Capture the cell that displays the provided text and extract its [x, y] central coordinate. 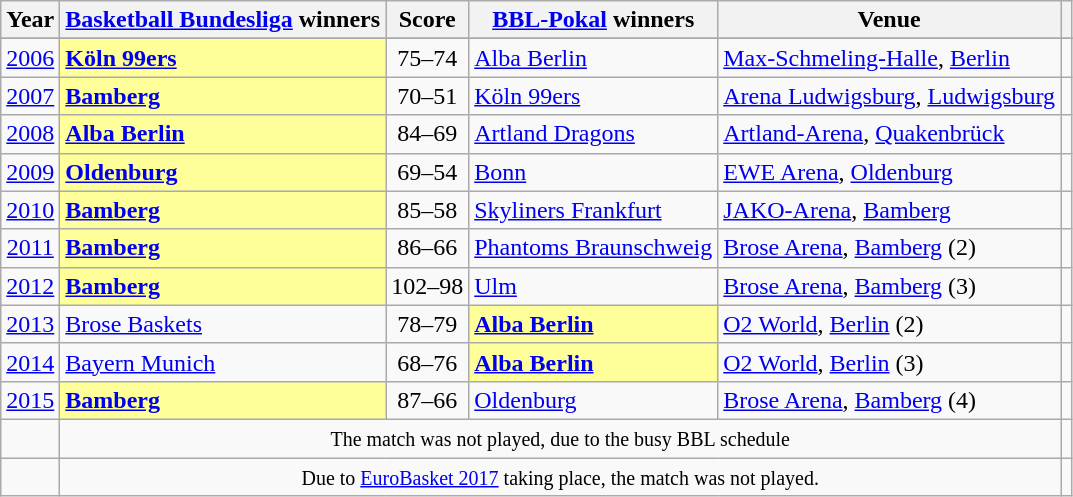
2008 [30, 134]
Artland-Arena, Quakenbrück [890, 134]
Brose Arena, Bamberg (3) [890, 286]
2015 [30, 400]
68–76 [428, 362]
84–69 [428, 134]
Skyliners Frankfurt [594, 210]
Bayern Munich [223, 362]
75–74 [428, 58]
2010 [30, 210]
Year [30, 20]
70–51 [428, 96]
Brose Arena, Bamberg (2) [890, 248]
2009 [30, 172]
2007 [30, 96]
O2 World, Berlin (3) [890, 362]
Ulm [594, 286]
O2 World, Berlin (2) [890, 324]
EWE Arena, Oldenburg [890, 172]
86–66 [428, 248]
2014 [30, 362]
87–66 [428, 400]
Score [428, 20]
69–54 [428, 172]
102–98 [428, 286]
JAKO-Arena, Bamberg [890, 210]
85–58 [428, 210]
Arena Ludwigsburg, Ludwigsburg [890, 96]
2006 [30, 58]
Artland Dragons [594, 134]
Venue [890, 20]
Due to EuroBasket 2017 taking place, the match was not played. [560, 477]
Brose Arena, Bamberg (4) [890, 400]
BBL-Pokal winners [594, 20]
Phantoms Braunschweig [594, 248]
Bonn [594, 172]
2013 [30, 324]
Basketball Bundesliga winners [223, 20]
Max-Schmeling-Halle, Berlin [890, 58]
78–79 [428, 324]
2011 [30, 248]
The match was not played, due to the busy BBL schedule [560, 438]
Brose Baskets [223, 324]
2012 [30, 286]
